Locate the cell with the specified text and output its [x, y] center coordinate. 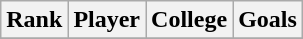
Goals [268, 20]
College [190, 20]
Rank [34, 20]
Player [107, 20]
